Return [x, y] of the center of cell containing provided text 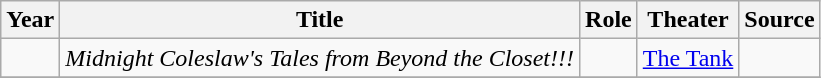
Midnight Coleslaw's Tales from Beyond the Closet!!! [320, 58]
Year [30, 20]
Role [609, 20]
Theater [688, 20]
The Tank [688, 58]
Source [780, 20]
Title [320, 20]
